Return the [x, y] coordinate for the center point of the cell that contains the specified text.  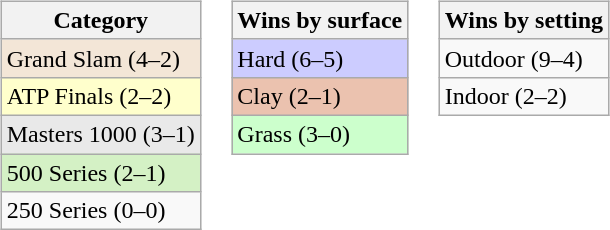
Grand Slam (4–2) [100, 58]
250 Series (0–0) [100, 211]
Masters 1000 (3–1) [100, 134]
Clay (2–1) [320, 96]
ATP Finals (2–2) [100, 96]
500 Series (2–1) [100, 173]
Outdoor (9–4) [524, 58]
Wins by setting [524, 20]
Indoor (2–2) [524, 96]
Grass (3–0) [320, 134]
Hard (6–5) [320, 58]
Wins by surface [320, 20]
Category [100, 20]
